Find where the given text appears and provide that cell's center as (x, y) coordinate. 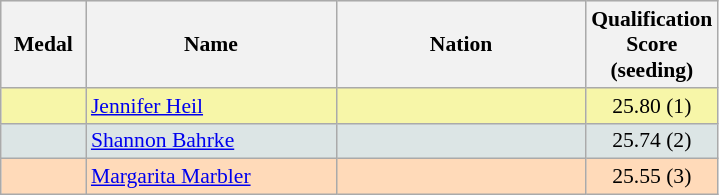
Jennifer Heil (211, 106)
Margarita Marbler (211, 177)
25.74 (2) (652, 141)
25.55 (3) (652, 177)
Nation (461, 44)
Medal (44, 44)
Shannon Bahrke (211, 141)
Name (211, 44)
25.80 (1) (652, 106)
Qualification Score (seeding) (652, 44)
